Extract the (X, Y) coordinate from the center of the cell holding the provided text.  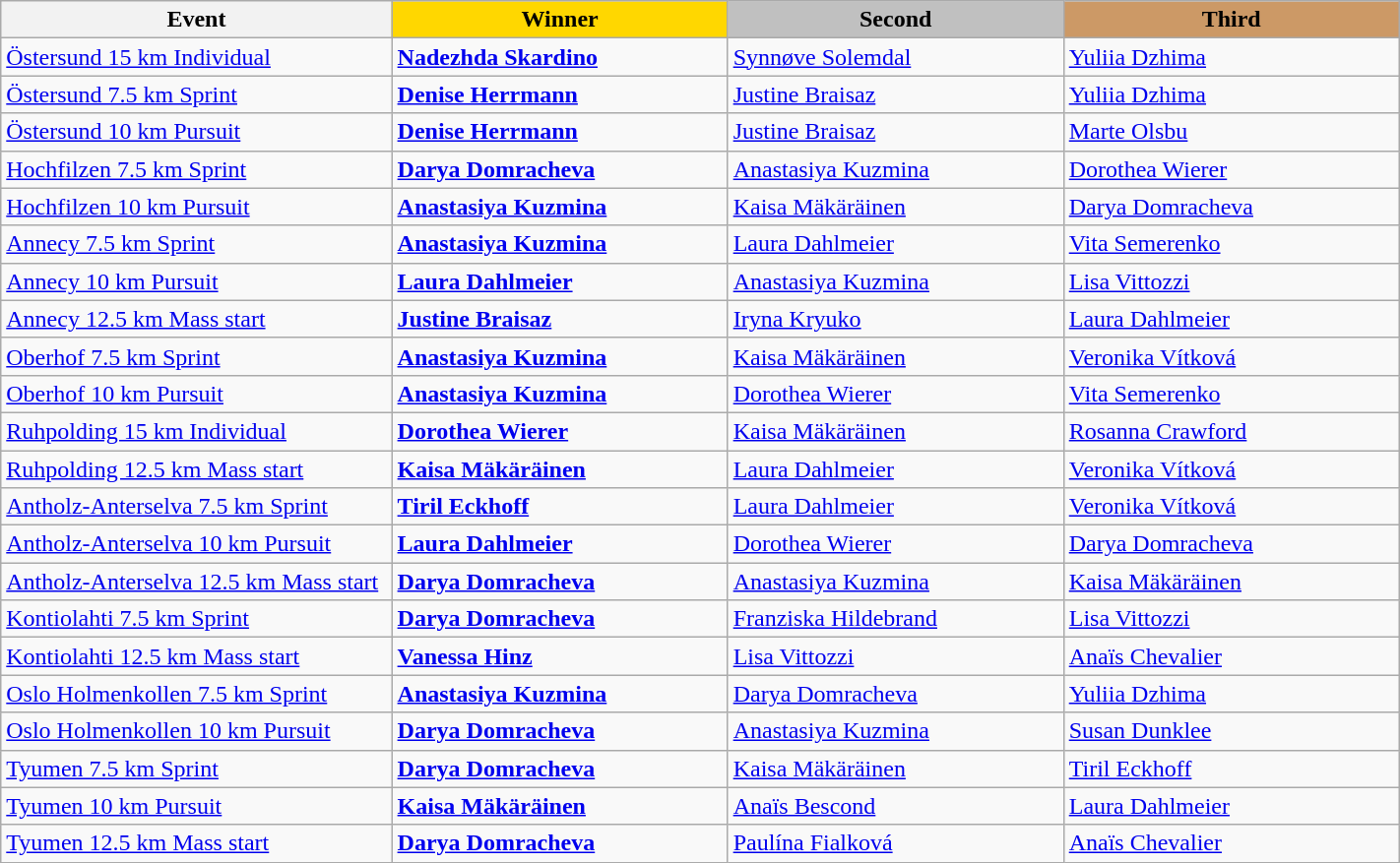
Iryna Kryuko (896, 319)
Winner (559, 20)
Oslo Holmenkollen 10 km Pursuit (197, 731)
Annecy 12.5 km Mass start (197, 319)
Paulína Fialková (896, 843)
Annecy 10 km Pursuit (197, 281)
Event (197, 20)
Franziska Hildebrand (896, 619)
Tyumen 10 km Pursuit (197, 806)
Östersund 15 km Individual (197, 57)
Susan Dunklee (1231, 731)
Tyumen 7.5 km Sprint (197, 769)
Kontiolahti 7.5 km Sprint (197, 619)
Hochfilzen 7.5 km Sprint (197, 169)
Antholz-Anterselva 10 km Pursuit (197, 544)
Östersund 7.5 km Sprint (197, 94)
Oberhof 10 km Pursuit (197, 394)
Vanessa Hinz (559, 656)
Rosanna Crawford (1231, 431)
Anaïs Bescond (896, 806)
Ruhpolding 15 km Individual (197, 431)
Third (1231, 20)
Oslo Holmenkollen 7.5 km Sprint (197, 694)
Second (896, 20)
Östersund 10 km Pursuit (197, 132)
Tyumen 12.5 km Mass start (197, 843)
Marte Olsbu (1231, 132)
Synnøve Solemdal (896, 57)
Ruhpolding 12.5 km Mass start (197, 469)
Oberhof 7.5 km Sprint (197, 356)
Antholz-Anterselva 7.5 km Sprint (197, 507)
Annecy 7.5 km Sprint (197, 244)
Hochfilzen 10 km Pursuit (197, 207)
Nadezhda Skardino (559, 57)
Antholz-Anterselva 12.5 km Mass start (197, 582)
Kontiolahti 12.5 km Mass start (197, 656)
